Provide the (x, y) coordinate of the cell's center where the given text is located.  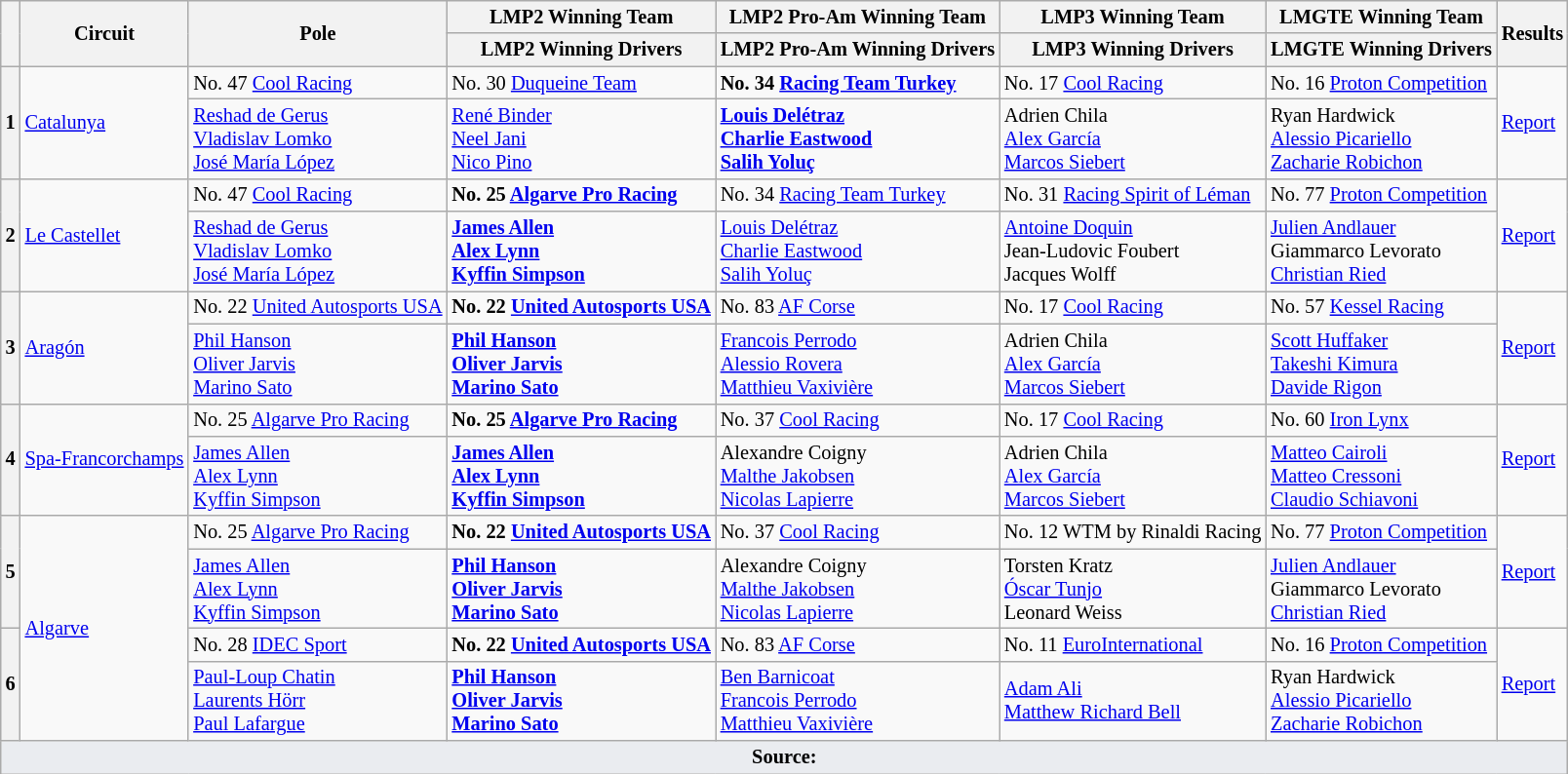
LMGTE Winning Team (1381, 17)
Antoine Doquin Jean-Ludovic Foubert Jacques Wolff (1133, 252)
LMP3 Winning Drivers (1133, 50)
LMP2 Pro-Am Winning Team (858, 17)
No. 28 IDEC Sport (318, 644)
Spa-Francorchamps (105, 460)
No. 11 EuroInternational (1133, 644)
No. 12 WTM by Rinaldi Racing (1133, 532)
Catalunya (105, 123)
Ben Barnicoat Francois Perrodo Matthieu Vaxivière (858, 701)
LMGTE Winning Drivers (1381, 50)
Torsten Kratz Óscar Tunjo Leonard Weiss (1133, 589)
5 (11, 571)
Source: (784, 757)
Francois Perrodo Alessio Rovera Matthieu Vaxivière (858, 364)
LMP2 Winning Team (581, 17)
Pole (318, 33)
Paul-Loup Chatin Laurents Hörr Paul Lafargue (318, 701)
3 (11, 347)
No. 57 Kessel Racing (1381, 307)
Scott Huffaker Takeshi Kimura Davide Rigon (1381, 364)
1 (11, 123)
Matteo Cairoli Matteo Cressoni Claudio Schiavoni (1381, 476)
René Binder Neel Jani Nico Pino (581, 138)
LMP2 Pro-Am Winning Drivers (858, 50)
No. 31 Racing Spirit of Léman (1133, 195)
No. 30 Duqueine Team (581, 83)
6 (11, 684)
Aragón (105, 347)
Adam Ali Matthew Richard Bell (1133, 701)
Algarve (105, 628)
LMP3 Winning Team (1133, 17)
Results (1533, 33)
4 (11, 460)
LMP2 Winning Drivers (581, 50)
Circuit (105, 33)
2 (11, 234)
No. 60 Iron Lynx (1381, 420)
Le Castellet (105, 234)
